Pinpoint the cell where the given text exists, returning its [X, Y] midpoint coordinate. 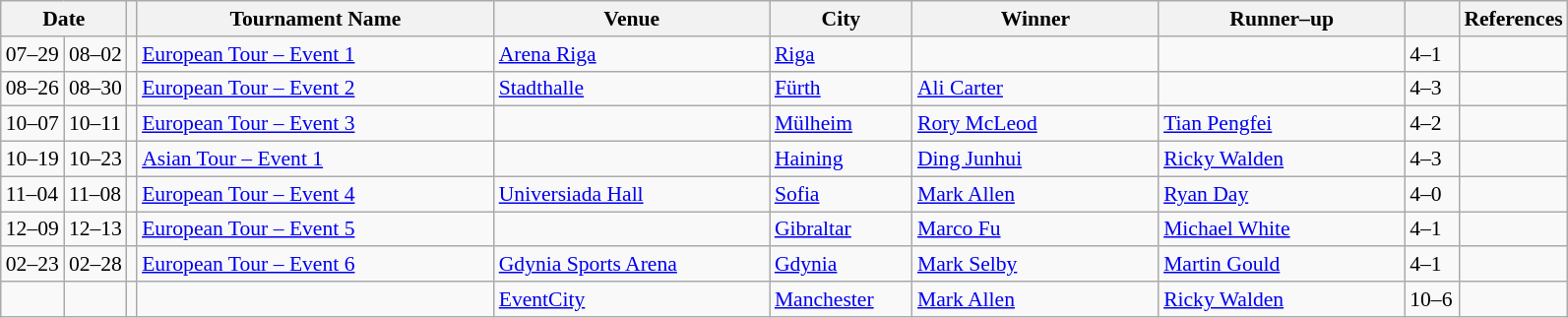
02–28 [95, 265]
European Tour – Event 2 [315, 89]
11–04 [32, 194]
Fürth [841, 89]
02–23 [32, 265]
10–07 [32, 124]
4–2 [1431, 124]
Martin Gould [1282, 265]
10–6 [1431, 299]
08–30 [95, 89]
Ding Junhui [1035, 159]
Asian Tour – Event 1 [315, 159]
Runner–up [1282, 19]
Tournament Name [315, 19]
Mülheim [841, 124]
Universiada Hall [632, 194]
10–23 [95, 159]
Michael White [1282, 229]
Arena Riga [632, 54]
European Tour – Event 6 [315, 265]
Ali Carter [1035, 89]
10–11 [95, 124]
Winner [1035, 19]
Manchester [841, 299]
Rory McLeod [1035, 124]
Sofia [841, 194]
Date [64, 19]
Ryan Day [1282, 194]
References [1513, 19]
10–19 [32, 159]
Tian Pengfei [1282, 124]
4–0 [1431, 194]
City [841, 19]
Gdynia [841, 265]
Riga [841, 54]
08–26 [32, 89]
Mark Selby [1035, 265]
Gdynia Sports Arena [632, 265]
Gibraltar [841, 229]
Stadthalle [632, 89]
08–02 [95, 54]
07–29 [32, 54]
EventCity [632, 299]
European Tour – Event 3 [315, 124]
11–08 [95, 194]
Venue [632, 19]
Haining [841, 159]
12–09 [32, 229]
European Tour – Event 5 [315, 229]
European Tour – Event 4 [315, 194]
Marco Fu [1035, 229]
12–13 [95, 229]
European Tour – Event 1 [315, 54]
